For the text-containing cell, return its midpoint in [x, y] coordinate format. 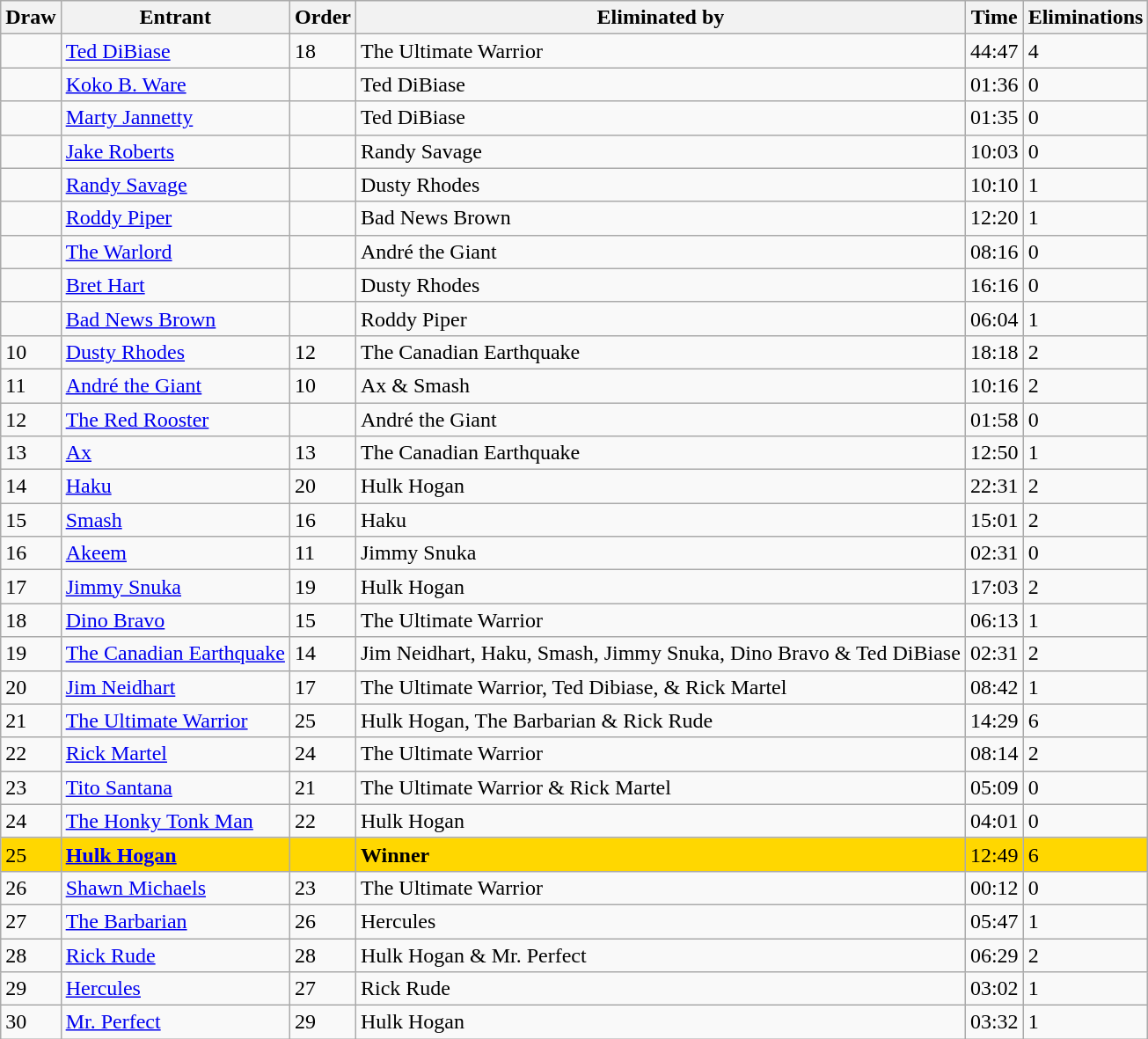
Rick Martel [175, 754]
00:12 [994, 888]
The Barbarian [175, 921]
The Ultimate Warrior & Rick Martel [660, 787]
Smash [175, 520]
03:32 [994, 1022]
The Warlord [175, 252]
12:20 [994, 218]
08:16 [994, 252]
18:18 [994, 352]
Mr. Perfect [175, 1022]
16:16 [994, 285]
14:29 [994, 721]
06:13 [994, 620]
The Honky Tonk Man [175, 821]
04:01 [994, 821]
Dino Bravo [175, 620]
Eliminations [1086, 18]
10:16 [994, 385]
03:02 [994, 989]
12:49 [994, 854]
05:09 [994, 787]
Winner [660, 854]
10:10 [994, 185]
15:01 [994, 520]
44:47 [994, 51]
08:42 [994, 687]
01:36 [994, 84]
The Ultimate Warrior, Ted Dibiase, & Rick Martel [660, 687]
Order [322, 18]
Time [994, 18]
17:03 [994, 587]
Tito Santana [175, 787]
22:31 [994, 487]
Draw [31, 18]
4 [1086, 51]
Akeem [175, 553]
30 [31, 1022]
Hulk Hogan, The Barbarian & Rick Rude [660, 721]
01:35 [994, 118]
The Red Rooster [175, 420]
Koko B. Ware [175, 84]
05:47 [994, 921]
06:04 [994, 318]
Jake Roberts [175, 151]
Jim Neidhart [175, 687]
08:14 [994, 754]
Jim Neidhart, Haku, Smash, Jimmy Snuka, Dino Bravo & Ted DiBiase [660, 654]
Ax [175, 453]
06:29 [994, 955]
Entrant [175, 18]
Eliminated by [660, 18]
Ax & Smash [660, 385]
Bret Hart [175, 285]
10:03 [994, 151]
Hulk Hogan & Mr. Perfect [660, 955]
12:50 [994, 453]
01:58 [994, 420]
Marty Jannetty [175, 118]
Shawn Michaels [175, 888]
